Search for the cell housing the specified text and yield its [X, Y] center coordinate. 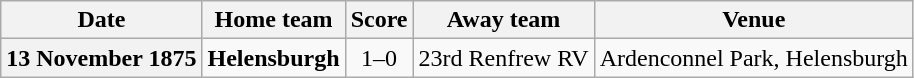
1–0 [379, 58]
23rd Renfrew RV [504, 58]
Helensburgh [274, 58]
Venue [754, 20]
Ardenconnel Park, Helensburgh [754, 58]
Date [102, 20]
13 November 1875 [102, 58]
Home team [274, 20]
Score [379, 20]
Away team [504, 20]
